Identify which cell holds the provided text, then report its [x, y] central coordinate. 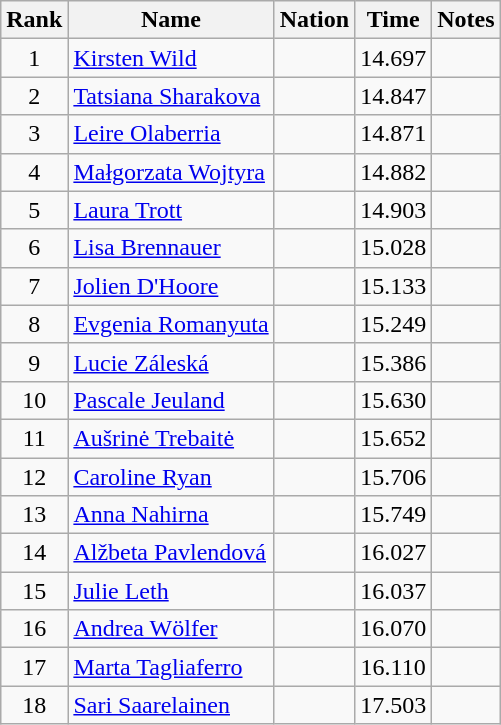
Pascale Jeuland [171, 400]
12 [34, 477]
Nation [314, 20]
3 [34, 134]
16.110 [394, 667]
18 [34, 705]
14.847 [394, 96]
Caroline Ryan [171, 477]
15.028 [394, 248]
6 [34, 248]
16.037 [394, 591]
Name [171, 20]
14 [34, 553]
8 [34, 324]
Julie Leth [171, 591]
15.630 [394, 400]
4 [34, 172]
14.697 [394, 58]
Małgorzata Wojtyra [171, 172]
Sari Saarelainen [171, 705]
15.249 [394, 324]
15 [34, 591]
2 [34, 96]
15.386 [394, 362]
16.070 [394, 629]
Time [394, 20]
Rank [34, 20]
Marta Tagliaferro [171, 667]
15.706 [394, 477]
Tatsiana Sharakova [171, 96]
9 [34, 362]
15.652 [394, 438]
Kirsten Wild [171, 58]
13 [34, 515]
1 [34, 58]
Leire Olaberria [171, 134]
Lisa Brennauer [171, 248]
16 [34, 629]
14.882 [394, 172]
Anna Nahirna [171, 515]
11 [34, 438]
Notes [466, 20]
Jolien D'Hoore [171, 286]
Andrea Wölfer [171, 629]
Evgenia Romanyuta [171, 324]
7 [34, 286]
16.027 [394, 553]
Aušrinė Trebaitė [171, 438]
5 [34, 210]
Laura Trott [171, 210]
15.133 [394, 286]
10 [34, 400]
14.871 [394, 134]
Lucie Záleská [171, 362]
17 [34, 667]
14.903 [394, 210]
Alžbeta Pavlendová [171, 553]
17.503 [394, 705]
15.749 [394, 515]
